For the text-containing cell, return its midpoint in [X, Y] coordinate format. 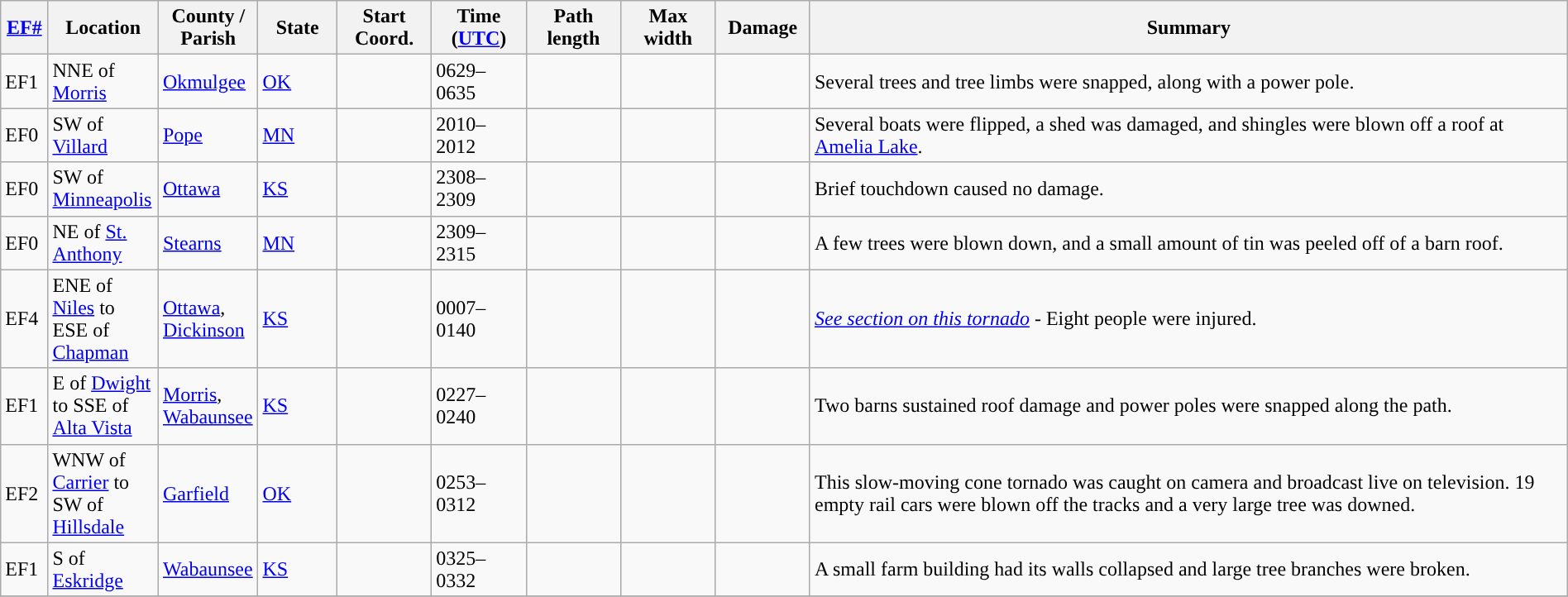
SW of Minneapolis [103, 189]
2308–2309 [479, 189]
0007–0140 [479, 319]
Ottawa, Dickinson [208, 319]
NNE of Morris [103, 81]
Max width [668, 28]
Morris, Wabaunsee [208, 406]
EF2 [25, 493]
0629–0635 [479, 81]
EF# [25, 28]
Several trees and tree limbs were snapped, along with a power pole. [1188, 81]
See section on this tornado - Eight people were injured. [1188, 319]
0325–0332 [479, 569]
SW of Villard [103, 136]
ENE of Niles to ESE of Chapman [103, 319]
Wabaunsee [208, 569]
Start Coord. [384, 28]
NE of St. Anthony [103, 243]
Pope [208, 136]
E of Dwight to SSE of Alta Vista [103, 406]
Path length [573, 28]
Okmulgee [208, 81]
S of Eskridge [103, 569]
Stearns [208, 243]
Ottawa [208, 189]
Two barns sustained roof damage and power poles were snapped along the path. [1188, 406]
WNW of Carrier to SW of Hillsdale [103, 493]
EF4 [25, 319]
0227–0240 [479, 406]
2010–2012 [479, 136]
Time (UTC) [479, 28]
A few trees were blown down, and a small amount of tin was peeled off of a barn roof. [1188, 243]
Location [103, 28]
2309–2315 [479, 243]
A small farm building had its walls collapsed and large tree branches were broken. [1188, 569]
0253–0312 [479, 493]
Summary [1188, 28]
Damage [762, 28]
County / Parish [208, 28]
Brief touchdown caused no damage. [1188, 189]
State [298, 28]
Garfield [208, 493]
Several boats were flipped, a shed was damaged, and shingles were blown off a roof at Amelia Lake. [1188, 136]
